Extract the [x, y] coordinate from the center of the cell holding the provided text.  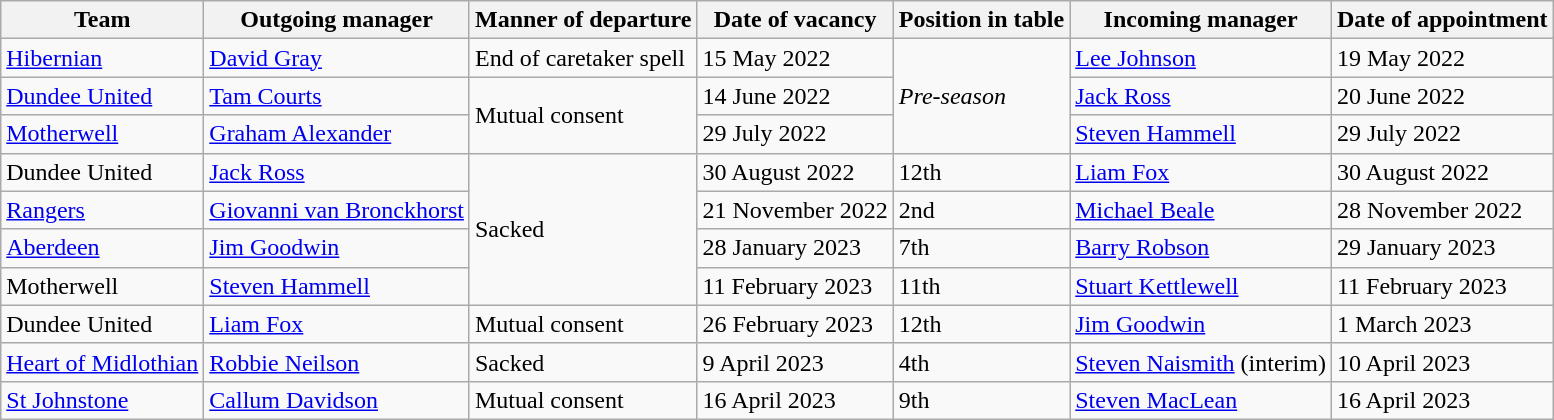
7th [981, 248]
15 May 2022 [795, 58]
Graham Alexander [337, 134]
Steven Naismith (interim) [1201, 362]
Michael Beale [1201, 210]
Robbie Neilson [337, 362]
10 April 2023 [1442, 362]
Aberdeen [102, 248]
Barry Robson [1201, 248]
Position in table [981, 20]
Steven MacLean [1201, 400]
2nd [981, 210]
11th [981, 286]
20 June 2022 [1442, 96]
19 May 2022 [1442, 58]
Date of vacancy [795, 20]
Incoming manager [1201, 20]
Outgoing manager [337, 20]
Giovanni van Bronckhorst [337, 210]
End of caretaker spell [582, 58]
Hibernian [102, 58]
Stuart Kettlewell [1201, 286]
Heart of Midlothian [102, 362]
29 January 2023 [1442, 248]
Manner of departure [582, 20]
Team [102, 20]
9 April 2023 [795, 362]
4th [981, 362]
9th [981, 400]
14 June 2022 [795, 96]
28 November 2022 [1442, 210]
St Johnstone [102, 400]
26 February 2023 [795, 324]
Tam Courts [337, 96]
Rangers [102, 210]
Callum Davidson [337, 400]
Pre-season [981, 96]
David Gray [337, 58]
1 March 2023 [1442, 324]
Date of appointment [1442, 20]
28 January 2023 [795, 248]
Lee Johnson [1201, 58]
21 November 2022 [795, 210]
